Return [x, y] of the center of cell containing provided text 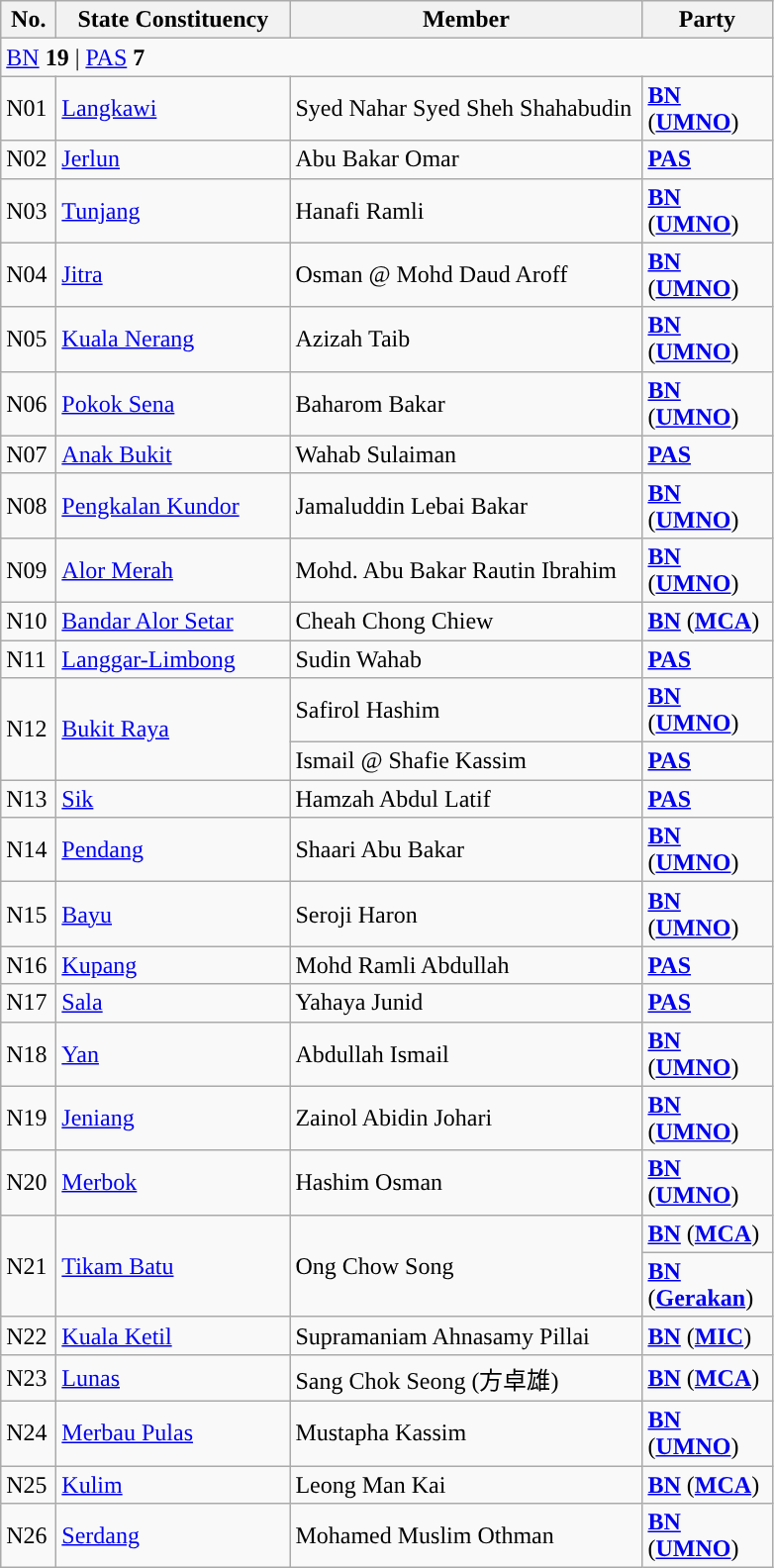
Party [707, 20]
Pokok Sena [173, 404]
N24 [29, 1433]
Ong Chow Song [466, 1265]
Wahab Sulaiman [466, 454]
N02 [29, 159]
BN (Gerakan) [707, 1285]
Kupang [173, 965]
N09 [29, 570]
Kuala Nerang [173, 339]
Yahaya Junid [466, 1003]
Sang Chok Seong (方卓雄) [466, 1378]
State Constituency [173, 20]
Mohd Ramli Abdullah [466, 965]
Hanafi Ramli [466, 210]
Member [466, 20]
Sala [173, 1003]
Jeniang [173, 1119]
N12 [29, 729]
Tikam Batu [173, 1265]
Mustapha Kassim [466, 1433]
Syed Nahar Syed Sheh Shahabudin [466, 109]
Cheah Chong Chiew [466, 621]
Jerlun [173, 159]
Jamaluddin Lebai Bakar [466, 505]
N23 [29, 1378]
Osman @ Mohd Daud Aroff [466, 275]
N05 [29, 339]
Bayu [173, 915]
Mohd. Abu Bakar Rautin Ibrahim [466, 570]
Lunas [173, 1378]
Merbok [173, 1182]
Langgar-Limbong [173, 658]
Hashim Osman [466, 1182]
Safirol Hashim [466, 711]
BN (MIC) [707, 1335]
Kuala Ketil [173, 1335]
N18 [29, 1053]
Leong Man Kai [466, 1484]
N13 [29, 799]
Supramaniam Ahnasamy Pillai [466, 1335]
N08 [29, 505]
N11 [29, 658]
Ismail @ Shafie Kassim [466, 761]
N15 [29, 915]
N20 [29, 1182]
Mohamed Muslim Othman [466, 1536]
Serdang [173, 1536]
N07 [29, 454]
No. [29, 20]
Sudin Wahab [466, 658]
N06 [29, 404]
Hamzah Abdul Latif [466, 799]
Anak Bukit [173, 454]
Baharom Bakar [466, 404]
Alor Merah [173, 570]
N22 [29, 1335]
N17 [29, 1003]
Kulim [173, 1484]
Pendang [173, 849]
Bandar Alor Setar [173, 621]
N03 [29, 210]
N14 [29, 849]
Zainol Abidin Johari [466, 1119]
N19 [29, 1119]
Tunjang [173, 210]
N01 [29, 109]
Sik [173, 799]
Yan [173, 1053]
Pengkalan Kundor [173, 505]
N26 [29, 1536]
Bukit Raya [173, 729]
Langkawi [173, 109]
Abdullah Ismail [466, 1053]
N16 [29, 965]
N04 [29, 275]
Azizah Taib [466, 339]
N10 [29, 621]
Seroji Haron [466, 915]
Merbau Pulas [173, 1433]
Shaari Abu Bakar [466, 849]
N25 [29, 1484]
Jitra [173, 275]
BN 19 | PAS 7 [386, 57]
N21 [29, 1265]
Abu Bakar Omar [466, 159]
